Determine the [x, y] coordinate at the center of the cell enclosing the given text.  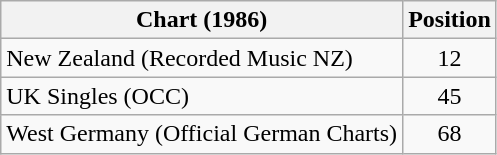
Chart (1986) [202, 20]
New Zealand (Recorded Music NZ) [202, 58]
UK Singles (OCC) [202, 96]
12 [450, 58]
Position [450, 20]
68 [450, 134]
45 [450, 96]
West Germany (Official German Charts) [202, 134]
